Locate the cell with the specified text and output its (X, Y) center coordinate. 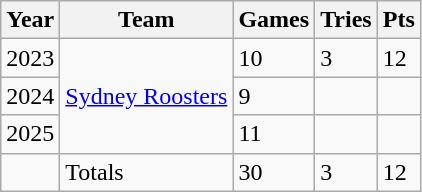
Sydney Roosters (146, 96)
Team (146, 20)
2025 (30, 134)
Pts (398, 20)
9 (274, 96)
10 (274, 58)
2024 (30, 96)
Tries (346, 20)
2023 (30, 58)
11 (274, 134)
Totals (146, 172)
Games (274, 20)
30 (274, 172)
Year (30, 20)
